From the cell containing the given text, extract its center point as (x, y) coordinate. 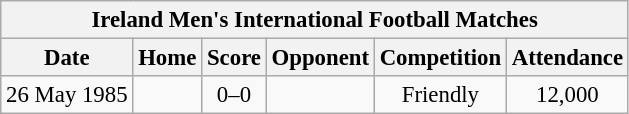
Attendance (567, 58)
Home (168, 58)
Date (67, 58)
26 May 1985 (67, 95)
Score (234, 58)
Opponent (320, 58)
Ireland Men's International Football Matches (315, 20)
0–0 (234, 95)
Competition (440, 58)
Friendly (440, 95)
12,000 (567, 95)
